Provide the [x, y] coordinate of the cell's center where the given text is located.  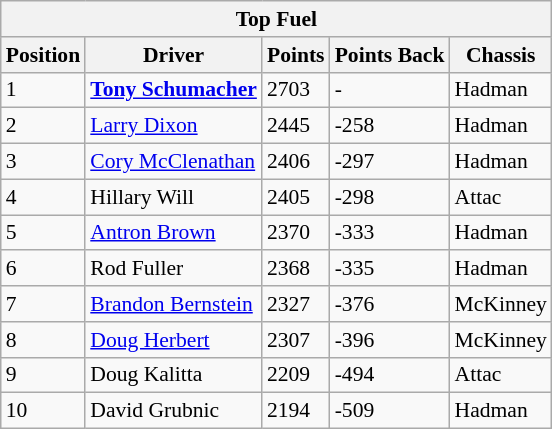
2327 [296, 304]
-333 [390, 233]
Doug Kalitta [174, 375]
Top Fuel [276, 19]
-298 [390, 197]
-494 [390, 375]
Driver [174, 55]
Hillary Will [174, 197]
Larry Dixon [174, 126]
2370 [296, 233]
2209 [296, 375]
2368 [296, 269]
Brandon Bernstein [174, 304]
8 [43, 340]
10 [43, 411]
3 [43, 162]
-509 [390, 411]
-297 [390, 162]
7 [43, 304]
-335 [390, 269]
2703 [296, 90]
4 [43, 197]
Position [43, 55]
Points Back [390, 55]
5 [43, 233]
2445 [296, 126]
1 [43, 90]
Chassis [500, 55]
- [390, 90]
2 [43, 126]
Rod Fuller [174, 269]
-258 [390, 126]
9 [43, 375]
Cory McClenathan [174, 162]
2406 [296, 162]
Tony Schumacher [174, 90]
Points [296, 55]
6 [43, 269]
-376 [390, 304]
2194 [296, 411]
David Grubnic [174, 411]
Doug Herbert [174, 340]
-396 [390, 340]
2405 [296, 197]
2307 [296, 340]
Antron Brown [174, 233]
